From the cell containing the given text, extract its center point as (X, Y) coordinate. 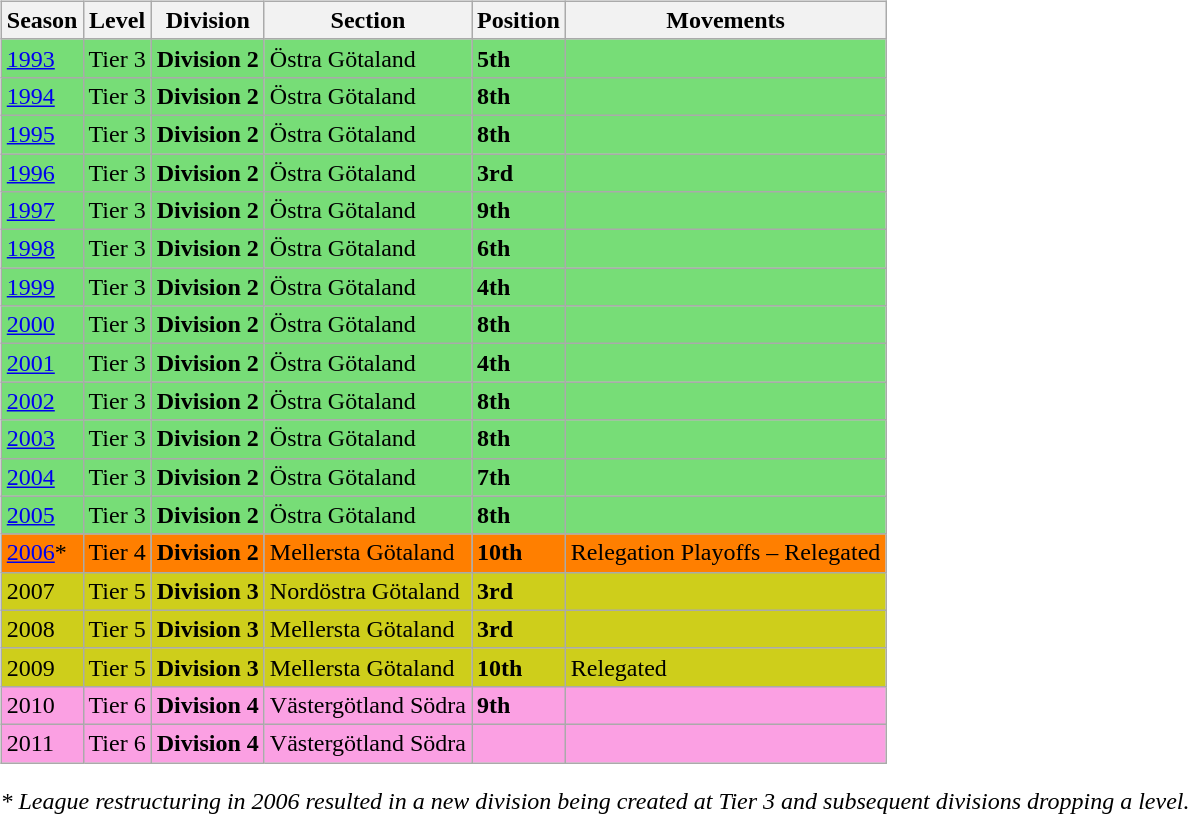
1993 (42, 58)
1999 (42, 287)
2009 (42, 667)
5th (519, 58)
Division (208, 20)
Section (368, 20)
Season (42, 20)
7th (519, 477)
2003 (42, 439)
1995 (42, 134)
2006* (42, 553)
2004 (42, 477)
2001 (42, 363)
Relegated (726, 667)
2010 (42, 705)
1997 (42, 211)
Tier 4 (117, 553)
2007 (42, 591)
1998 (42, 249)
2000 (42, 325)
2011 (42, 743)
6th (519, 249)
2008 (42, 629)
Level (117, 20)
2002 (42, 401)
Movements (726, 20)
1994 (42, 96)
Nordöstra Götaland (368, 591)
Position (519, 20)
1996 (42, 173)
2005 (42, 515)
Relegation Playoffs – Relegated (726, 553)
